For the text-containing cell, return its midpoint in [X, Y] coordinate format. 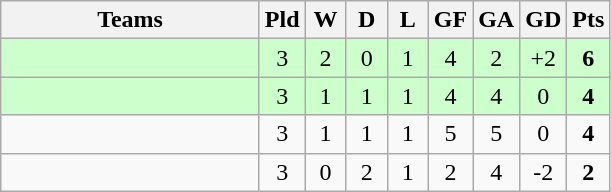
Pts [588, 20]
W [326, 20]
GD [544, 20]
Pld [282, 20]
-2 [544, 172]
Teams [130, 20]
GF [450, 20]
+2 [544, 58]
D [366, 20]
GA [496, 20]
L [408, 20]
6 [588, 58]
